Extract the [X, Y] coordinate from the center of the cell holding the provided text.  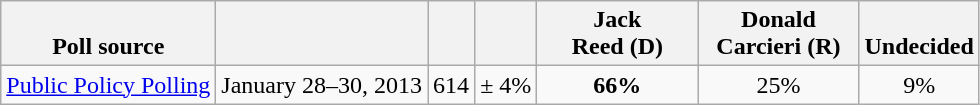
66% [618, 85]
Poll source [108, 34]
JackReed (D) [618, 34]
January 28–30, 2013 [322, 85]
25% [778, 85]
Undecided [919, 34]
9% [919, 85]
614 [452, 85]
DonaldCarcieri (R) [778, 34]
Public Policy Polling [108, 85]
± 4% [506, 85]
